Detect which cell encompasses the target text, then output its [x, y] center coordinate. 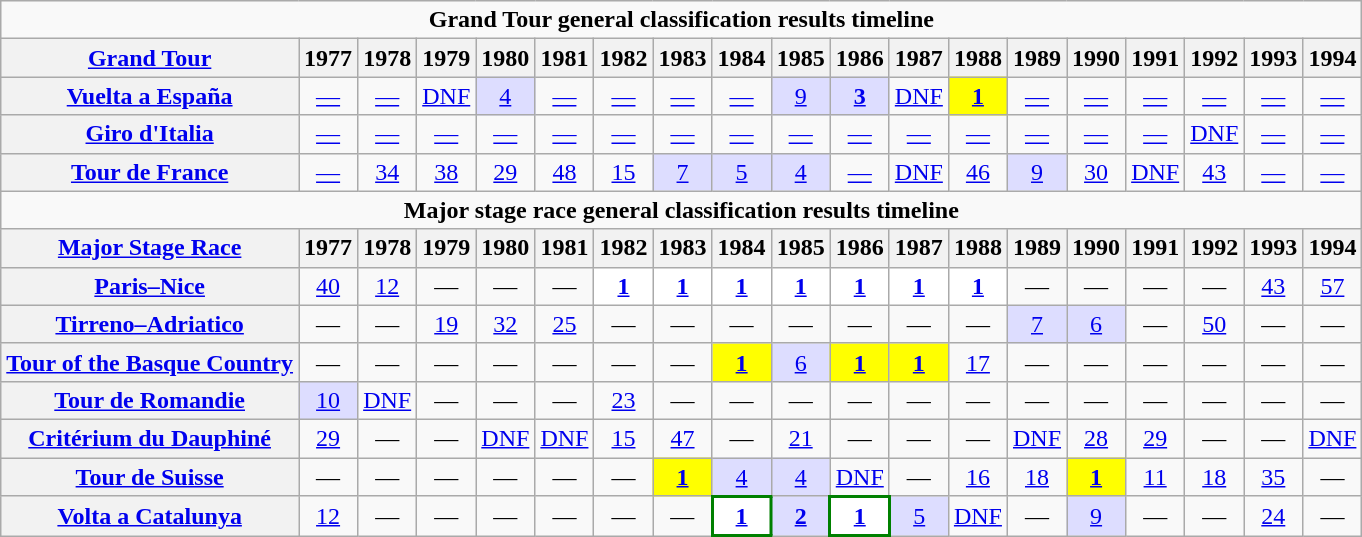
11 [1156, 478]
Tour de France [150, 172]
57 [1332, 286]
34 [388, 172]
48 [564, 172]
17 [978, 362]
Tour de Romandie [150, 400]
19 [446, 324]
Major stage race general classification results timeline [682, 210]
Vuelta a España [150, 96]
Major Stage Race [150, 248]
50 [1214, 324]
Paris–Nice [150, 286]
25 [564, 324]
Tirreno–Adriatico [150, 324]
3 [860, 96]
10 [328, 400]
46 [978, 172]
38 [446, 172]
28 [1096, 438]
Grand Tour general classification results timeline [682, 20]
2 [800, 516]
47 [682, 438]
Tour of the Basque Country [150, 362]
Volta a Catalunya [150, 516]
16 [978, 478]
30 [1096, 172]
24 [1274, 516]
40 [328, 286]
35 [1274, 478]
32 [506, 324]
Critérium du Dauphiné [150, 438]
Giro d'Italia [150, 134]
23 [624, 400]
Tour de Suisse [150, 478]
Grand Tour [150, 58]
21 [800, 438]
